Search for the cell housing the specified text and yield its (X, Y) center coordinate. 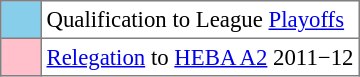
Relegation to HEBA A2 2011−12 (200, 57)
Qualification to League Playoffs (200, 20)
